Return the [X, Y] coordinate for the center point of the cell that contains the specified text.  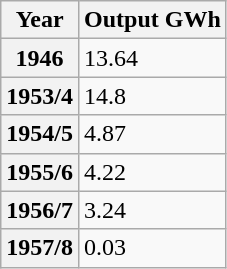
Output GWh [152, 20]
14.8 [152, 96]
1957/8 [40, 248]
0.03 [152, 248]
1955/6 [40, 172]
1954/5 [40, 134]
1953/4 [40, 96]
1956/7 [40, 210]
Year [40, 20]
3.24 [152, 210]
13.64 [152, 58]
4.87 [152, 134]
4.22 [152, 172]
1946 [40, 58]
